Scan for the cell matching the given text and deliver its [X, Y] coordinate at center. 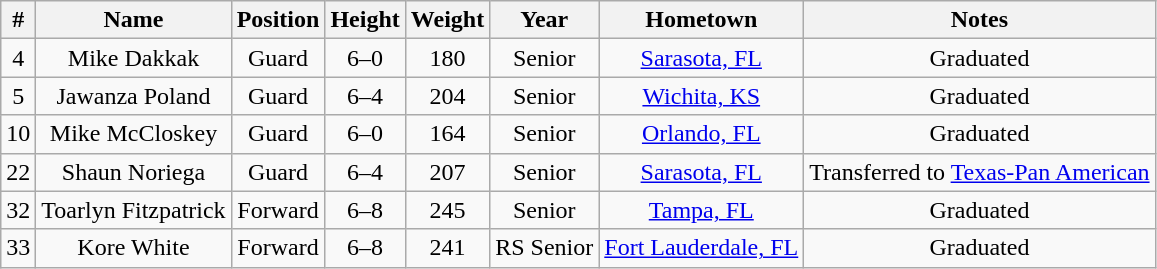
Hometown [702, 20]
RS Senior [544, 248]
180 [447, 58]
207 [447, 172]
Year [544, 20]
Jawanza Poland [134, 96]
245 [447, 210]
204 [447, 96]
Toarlyn Fitzpatrick [134, 210]
Orlando, FL [702, 134]
10 [18, 134]
Notes [980, 20]
Transferred to Texas-Pan American [980, 172]
# [18, 20]
5 [18, 96]
Weight [447, 20]
241 [447, 248]
164 [447, 134]
Tampa, FL [702, 210]
Kore White [134, 248]
Wichita, KS [702, 96]
Mike McCloskey [134, 134]
Shaun Noriega [134, 172]
Mike Dakkak [134, 58]
Position [278, 20]
4 [18, 58]
22 [18, 172]
Height [365, 20]
32 [18, 210]
33 [18, 248]
Name [134, 20]
Fort Lauderdale, FL [702, 248]
